Find where the given text appears and provide that cell's center as (x, y) coordinate. 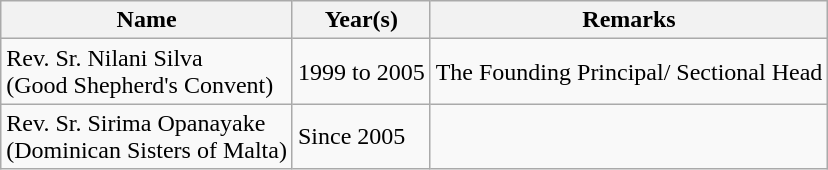
Since 2005 (361, 136)
The Founding Principal/ Sectional Head (629, 72)
Remarks (629, 20)
Name (147, 20)
Year(s) (361, 20)
Rev. Sr. Nilani Silva(Good Shepherd's Convent) (147, 72)
1999 to 2005 (361, 72)
Rev. Sr. Sirima Opanayake (Dominican Sisters of Malta) (147, 136)
